Scan for the cell matching the given text and deliver its [X, Y] coordinate at center. 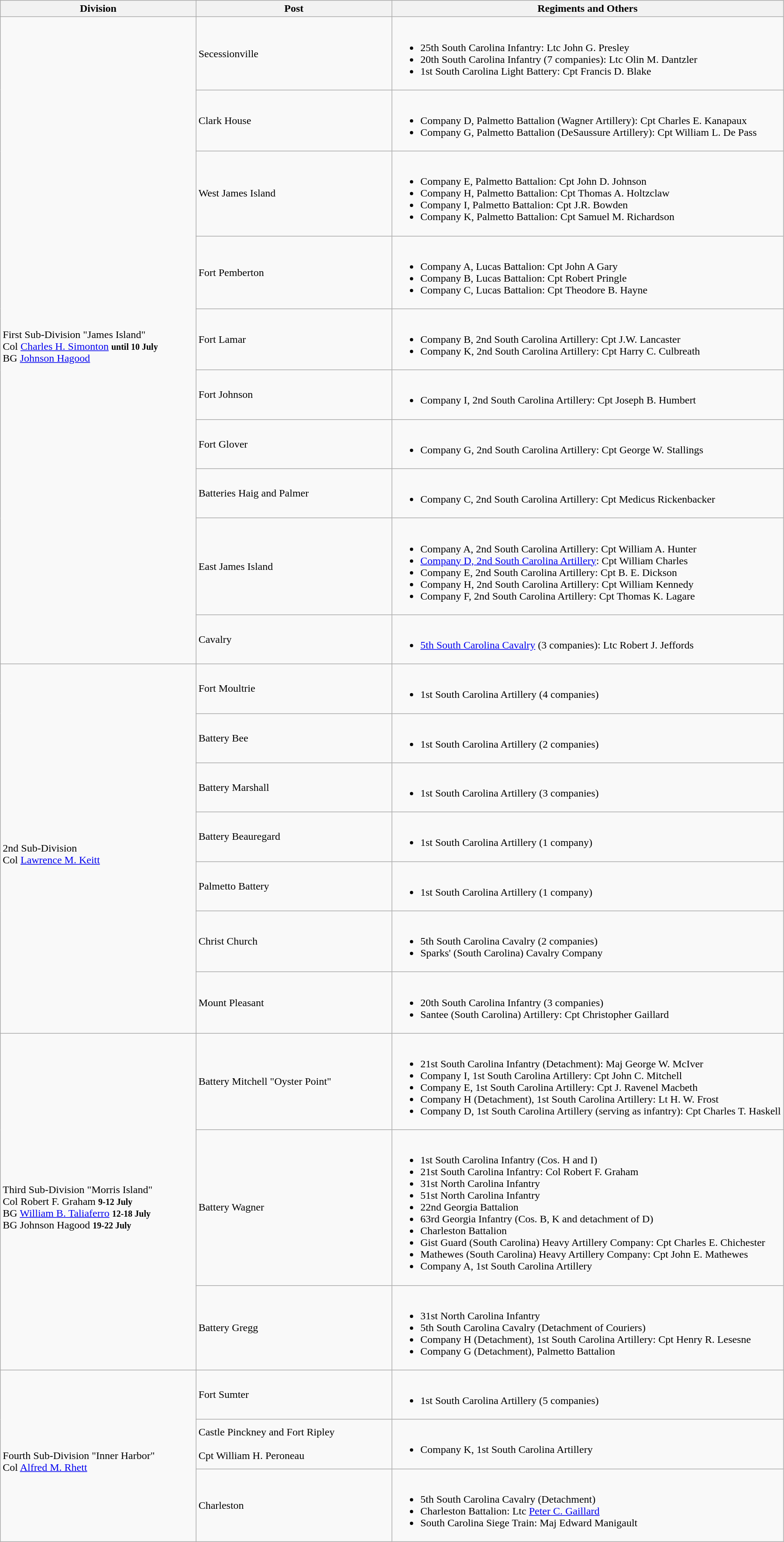
Battery Beauregard [294, 837]
Battery Mitchell "Oyster Point" [294, 1081]
Fort Pemberton [294, 273]
2nd Sub-DivisionCol Lawrence M. Keitt [98, 848]
Fort Glover [294, 444]
Company C, 2nd South Carolina Artillery: Cpt Medicus Rickenbacker [588, 493]
Company K, 1st South Carolina Artillery [588, 1444]
Secessionville [294, 53]
Fort Moultrie [294, 688]
Battery Wagner [294, 1207]
Charleston [294, 1505]
Company D, Palmetto Battalion (Wagner Artillery): Cpt Charles E. KanapauxCompany G, Palmetto Battalion (DeSaussure Artillery): Cpt William L. De Pass [588, 121]
Post [294, 9]
Battery Bee [294, 738]
Battery Marshall [294, 788]
Company A, Lucas Battalion: Cpt John A GaryCompany B, Lucas Battalion: Cpt Robert PringleCompany C, Lucas Battalion: Cpt Theodore B. Hayne [588, 273]
Regiments and Others [588, 9]
Division [98, 9]
Fort Sumter [294, 1395]
5th South Carolina Cavalry (3 companies): Ltc Robert J. Jeffords [588, 639]
Clark House [294, 121]
West James Island [294, 193]
Palmetto Battery [294, 887]
Battery Gregg [294, 1328]
Cavalry [294, 639]
Company B, 2nd South Carolina Artillery: Cpt J.W. LancasterCompany K, 2nd South Carolina Artillery: Cpt Harry C. Culbreath [588, 339]
Mount Pleasant [294, 1003]
Third Sub-Division "Morris Island"Col Robert F. Graham 9-12 July BG William B. Taliaferro 12-18 July BG Johnson Hagood 19-22 July [98, 1202]
Fort Johnson [294, 395]
Fort Lamar [294, 339]
Castle Pinckney and Fort Ripley Cpt William H. Peroneau [294, 1444]
Batteries Haig and Palmer [294, 493]
1st South Carolina Artillery (2 companies) [588, 738]
Company G, 2nd South Carolina Artillery: Cpt George W. Stallings [588, 444]
Fourth Sub-Division "Inner Harbor"Col Alfred M. Rhett [98, 1456]
Christ Church [294, 942]
20th South Carolina Infantry (3 companies)Santee (South Carolina) Artillery: Cpt Christopher Gaillard [588, 1003]
East James Island [294, 566]
1st South Carolina Artillery (4 companies) [588, 688]
Company I, 2nd South Carolina Artillery: Cpt Joseph B. Humbert [588, 395]
5th South Carolina Cavalry (2 companies)Sparks' (South Carolina) Cavalry Company [588, 942]
1st South Carolina Artillery (3 companies) [588, 788]
5th South Carolina Cavalry (Detachment)Charleston Battalion: Ltc Peter C. GaillardSouth Carolina Siege Train: Maj Edward Manigault [588, 1505]
1st South Carolina Artillery (5 companies) [588, 1395]
First Sub-Division "James Island"Col Charles H. Simonton until 10 July BG Johnson Hagood [98, 341]
